Search for the cell housing the specified text and yield its (X, Y) center coordinate. 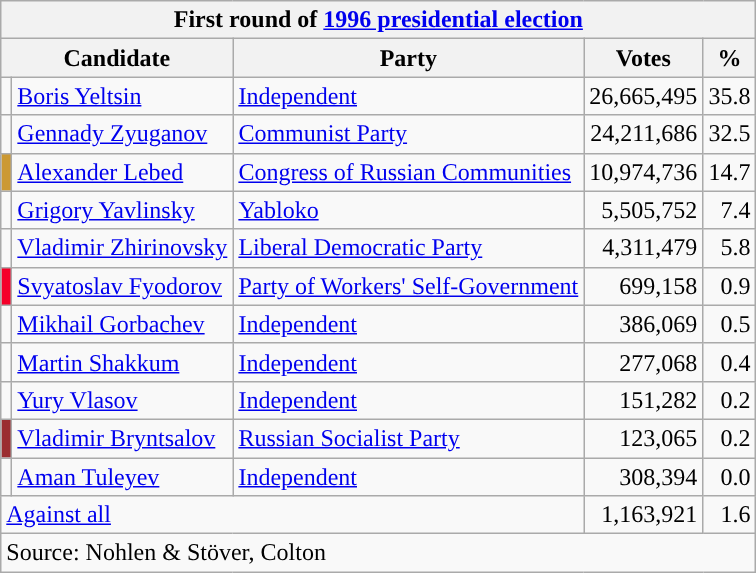
Martin Shakkum (122, 362)
386,069 (644, 324)
1,163,921 (644, 515)
Russian Socialist Party (408, 438)
5.8 (730, 248)
Source: Nohlen & Stöver, Colton (378, 553)
0.9 (730, 286)
Mikhail Gorbachev (122, 324)
Party of Workers' Self-Government (408, 286)
Alexander Lebed (122, 172)
699,158 (644, 286)
1.6 (730, 515)
Liberal Democratic Party (408, 248)
First round of 1996 presidential election (378, 20)
Grigory Yavlinsky (122, 210)
Candidate (117, 58)
24,211,686 (644, 134)
Yury Vlasov (122, 400)
Votes (644, 58)
5,505,752 (644, 210)
151,282 (644, 400)
277,068 (644, 362)
Against all (292, 515)
% (730, 58)
Aman Tuleyev (122, 477)
308,394 (644, 477)
0.5 (730, 324)
123,065 (644, 438)
Yabloko (408, 210)
Gennady Zyuganov (122, 134)
26,665,495 (644, 96)
14.7 (730, 172)
Congress of Russian Communities (408, 172)
10,974,736 (644, 172)
Vladimir Bryntsalov (122, 438)
Party (408, 58)
Svyatoslav Fyodorov (122, 286)
0.4 (730, 362)
Vladimir Zhirinovsky (122, 248)
Communist Party (408, 134)
0.0 (730, 477)
Boris Yeltsin (122, 96)
7.4 (730, 210)
32.5 (730, 134)
35.8 (730, 96)
4,311,479 (644, 248)
